Detect which cell encompasses the target text, then output its [X, Y] center coordinate. 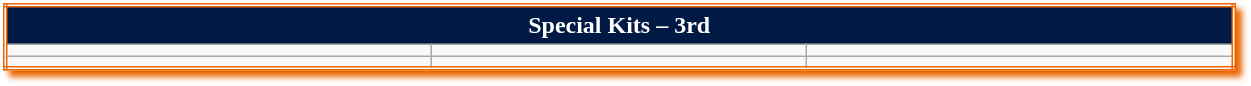
Special Kits – 3rd [619, 25]
